From the cell containing the given text, extract its center point as (x, y) coordinate. 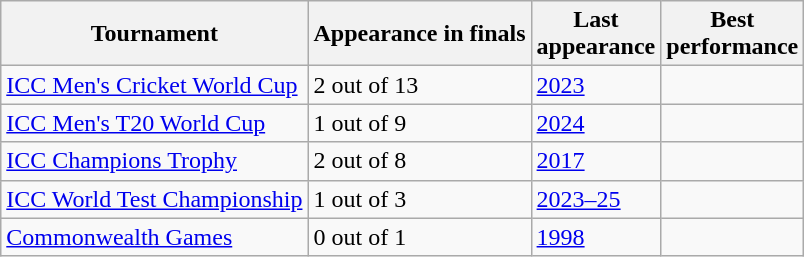
Tournament (154, 34)
ICC Men's T20 World Cup (154, 123)
Lastappearance (596, 34)
2024 (596, 123)
ICC Champions Trophy (154, 161)
1 out of 9 (420, 123)
2023–25 (596, 199)
2023 (596, 85)
2 out of 13 (420, 85)
0 out of 1 (420, 237)
Appearance in finals (420, 34)
1 out of 3 (420, 199)
ICC Men's Cricket World Cup (154, 85)
Commonwealth Games (154, 237)
2 out of 8 (420, 161)
1998 (596, 237)
Bestperformance (732, 34)
2017 (596, 161)
ICC World Test Championship (154, 199)
